For the text-containing cell, return its midpoint in (X, Y) coordinate format. 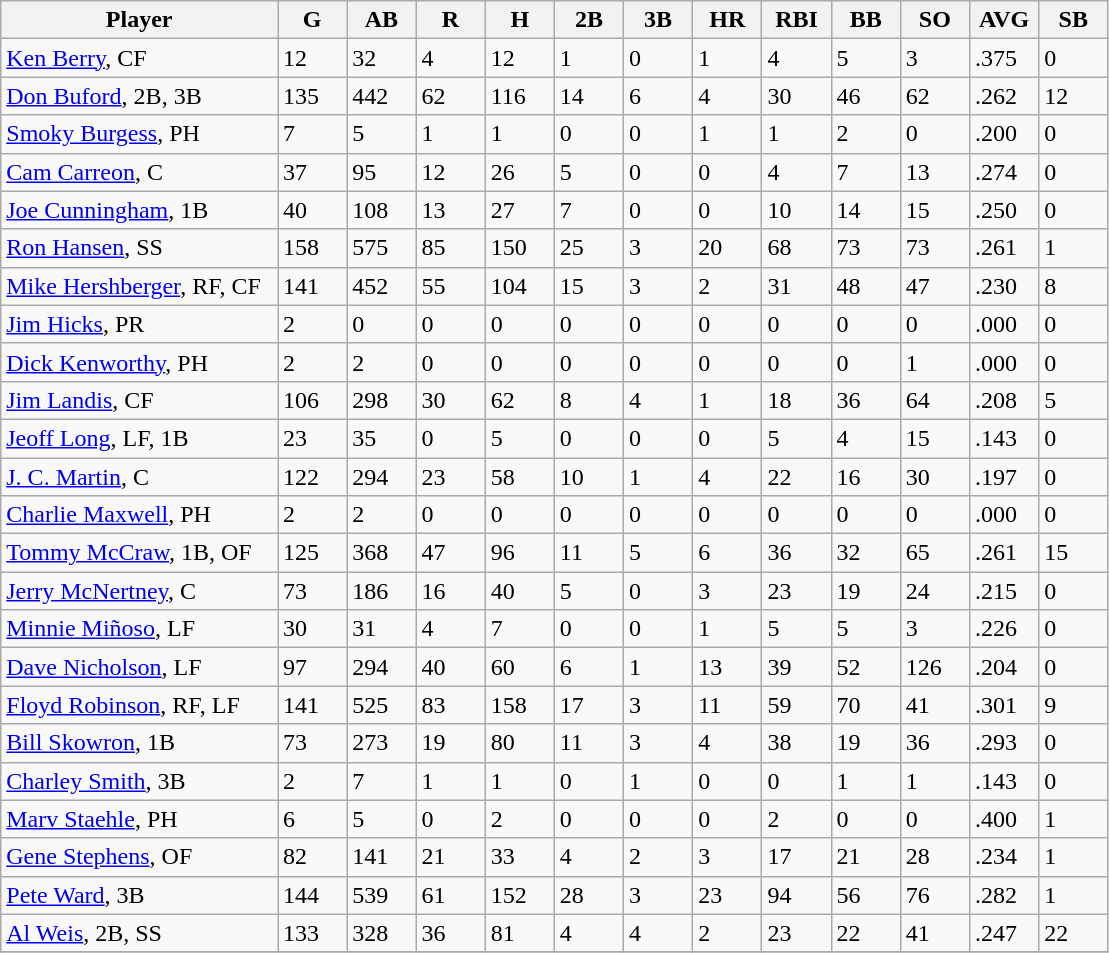
60 (520, 667)
.226 (1004, 629)
26 (520, 172)
144 (312, 895)
133 (312, 933)
J. C. Martin, C (140, 477)
.204 (1004, 667)
Charlie Maxwell, PH (140, 515)
Gene Stephens, OF (140, 857)
.375 (1004, 58)
76 (934, 895)
Dave Nicholson, LF (140, 667)
AVG (1004, 20)
.230 (1004, 286)
Ken Berry, CF (140, 58)
9 (1074, 705)
56 (866, 895)
64 (934, 400)
Al Weis, 2B, SS (140, 933)
.197 (1004, 477)
68 (796, 248)
Dick Kenworthy, PH (140, 362)
Cam Carreon, C (140, 172)
55 (450, 286)
152 (520, 895)
61 (450, 895)
82 (312, 857)
27 (520, 210)
24 (934, 591)
Jerry McNertney, C (140, 591)
Minnie Miñoso, LF (140, 629)
186 (382, 591)
35 (382, 438)
116 (520, 96)
575 (382, 248)
104 (520, 286)
Ron Hansen, SS (140, 248)
Smoky Burgess, PH (140, 134)
Mike Hershberger, RF, CF (140, 286)
59 (796, 705)
126 (934, 667)
.282 (1004, 895)
106 (312, 400)
70 (866, 705)
52 (866, 667)
.208 (1004, 400)
Don Buford, 2B, 3B (140, 96)
452 (382, 286)
HR (728, 20)
Jeoff Long, LF, 1B (140, 438)
38 (796, 743)
R (450, 20)
Charley Smith, 3B (140, 781)
25 (588, 248)
125 (312, 553)
.274 (1004, 172)
108 (382, 210)
.250 (1004, 210)
3B (658, 20)
83 (450, 705)
20 (728, 248)
33 (520, 857)
.262 (1004, 96)
298 (382, 400)
Joe Cunningham, 1B (140, 210)
368 (382, 553)
RBI (796, 20)
58 (520, 477)
SB (1074, 20)
85 (450, 248)
96 (520, 553)
135 (312, 96)
.293 (1004, 743)
37 (312, 172)
AB (382, 20)
.301 (1004, 705)
Floyd Robinson, RF, LF (140, 705)
95 (382, 172)
Marv Staehle, PH (140, 819)
Pete Ward, 3B (140, 895)
Player (140, 20)
525 (382, 705)
2B (588, 20)
46 (866, 96)
Jim Landis, CF (140, 400)
94 (796, 895)
81 (520, 933)
48 (866, 286)
122 (312, 477)
.247 (1004, 933)
Bill Skowron, 1B (140, 743)
.234 (1004, 857)
97 (312, 667)
Jim Hicks, PR (140, 324)
.200 (1004, 134)
.215 (1004, 591)
Tommy McCraw, 1B, OF (140, 553)
539 (382, 895)
BB (866, 20)
G (312, 20)
18 (796, 400)
SO (934, 20)
.400 (1004, 819)
328 (382, 933)
442 (382, 96)
H (520, 20)
80 (520, 743)
39 (796, 667)
273 (382, 743)
150 (520, 248)
65 (934, 553)
